Search for the cell housing the specified text and yield its (x, y) center coordinate. 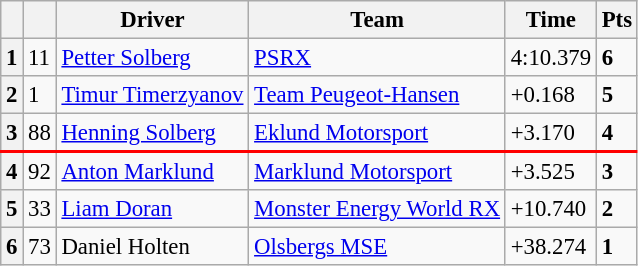
+10.740 (550, 209)
73 (40, 247)
+3.525 (550, 171)
Marklund Motorsport (378, 171)
+38.274 (550, 247)
Monster Energy World RX (378, 209)
Henning Solberg (152, 133)
Team Peugeot-Hansen (378, 95)
Team (378, 20)
11 (40, 58)
Timur Timerzyanov (152, 95)
Pts (616, 20)
Time (550, 20)
Liam Doran (152, 209)
Eklund Motorsport (378, 133)
Anton Marklund (152, 171)
Driver (152, 20)
4:10.379 (550, 58)
33 (40, 209)
Daniel Holten (152, 247)
92 (40, 171)
Olsbergs MSE (378, 247)
+0.168 (550, 95)
Petter Solberg (152, 58)
88 (40, 133)
+3.170 (550, 133)
PSRX (378, 58)
